Detect which cell encompasses the target text, then output its (X, Y) center coordinate. 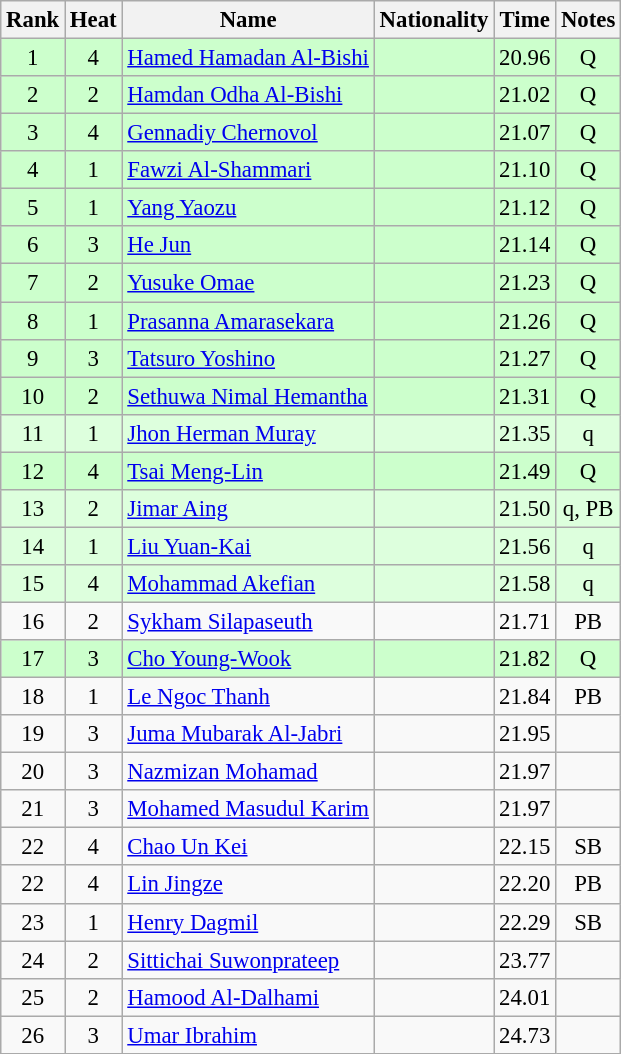
Gennadiy Chernovol (248, 133)
Sittichai Suwonprateep (248, 960)
23.77 (525, 960)
Rank (33, 20)
16 (33, 621)
21.27 (525, 358)
Nationality (434, 20)
Juma Mubarak Al-Jabri (248, 734)
Notes (588, 20)
5 (33, 208)
21.26 (525, 321)
21.49 (525, 471)
7 (33, 283)
Yang Yaozu (248, 208)
22.20 (525, 885)
21.31 (525, 396)
21.82 (525, 659)
q, PB (588, 509)
15 (33, 584)
21.02 (525, 95)
He Jun (248, 245)
Heat (94, 20)
Tsai Meng-Lin (248, 471)
Cho Young-Wook (248, 659)
Jimar Aing (248, 509)
10 (33, 396)
21.56 (525, 546)
21.71 (525, 621)
Tatsuro Yoshino (248, 358)
24.73 (525, 1035)
12 (33, 471)
23 (33, 922)
24.01 (525, 997)
9 (33, 358)
14 (33, 546)
Hamood Al-Dalhami (248, 997)
21.10 (525, 170)
Jhon Herman Muray (248, 433)
21.07 (525, 133)
Sethuwa Nimal Hemantha (248, 396)
11 (33, 433)
21.84 (525, 697)
Chao Un Kei (248, 847)
Nazmizan Mohamad (248, 772)
Lin Jingze (248, 885)
21.58 (525, 584)
21.14 (525, 245)
Hamdan Odha Al-Bishi (248, 95)
18 (33, 697)
Hamed Hamadan Al-Bishi (248, 58)
22.29 (525, 922)
Umar Ibrahim (248, 1035)
Mohamed Masudul Karim (248, 809)
20.96 (525, 58)
21 (33, 809)
Yusuke Omae (248, 283)
Sykham Silapaseuth (248, 621)
Le Ngoc Thanh (248, 697)
21.12 (525, 208)
8 (33, 321)
25 (33, 997)
Liu Yuan-Kai (248, 546)
Mohammad Akefian (248, 584)
21.35 (525, 433)
17 (33, 659)
Time (525, 20)
6 (33, 245)
Prasanna Amarasekara (248, 321)
22.15 (525, 847)
24 (33, 960)
20 (33, 772)
21.23 (525, 283)
Fawzi Al-Shammari (248, 170)
13 (33, 509)
21.50 (525, 509)
26 (33, 1035)
21.95 (525, 734)
Henry Dagmil (248, 922)
Name (248, 20)
19 (33, 734)
